Extract the [X, Y] coordinate from the center of the cell holding the provided text.  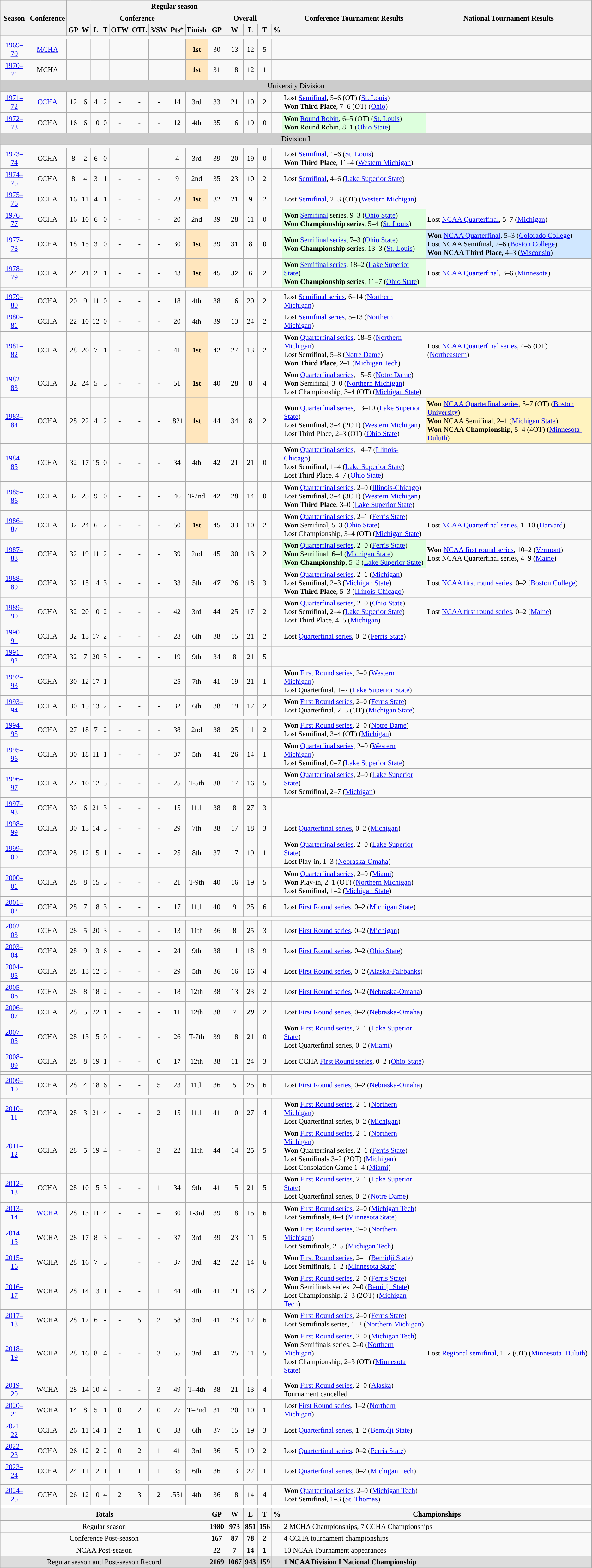
Won Quarterfinal series, 2–0 (Lake Superior State)Lost Play-in, 1–3 (Nebraska-Omaha) [354, 853]
Won First Round series, 2–0 (Ferris State)Lost Quarterfinal, 2–3 (OT) (Michigan State) [354, 706]
Won Quarterfinal series, 2–1 (Michigan) Lost Semifinal, 2–3 (Michigan State)Won Third Place, 5–3 (Illinois-Chicago) [354, 583]
1971–72 [15, 102]
2016–17 [15, 1291]
Won Quarterfinal series, 2–0 (Michigan Tech)Lost Semifinal, 1–3 (St. Thomas) [354, 1495]
Conference Post-season [104, 1538]
Won First Round series, 2–0 (Northern Michigan)Lost Semifinals, 2–5 (Michigan Tech) [354, 1237]
Won Quarterfinal series, 2–0 (Illinois-Chicago)Lost Semifinal, 3–4 (3OT) (Western Michigan)Won Third Place, 3–0 (Lake Superior State) [354, 496]
1990–91 [15, 636]
2001–02 [15, 906]
2008–09 [15, 1061]
T–4th [196, 1390]
Lost NCAA Quarterfinal, 3–6 (Minnesota) [509, 273]
T-5th [196, 783]
Won Quarterfinal series, 14–7 (Illinois-Chicago)Lost Semifinal, 1–4 (Lake Superior State)Lost Third Place, 4–7 (Ohio State) [354, 463]
1984–85 [15, 463]
2011–12 [15, 1150]
49 [177, 1390]
78 [250, 1538]
2006–07 [15, 1012]
1987–88 [15, 554]
Won Quarterfinal series, 2–0 (Ohio State)Lost Semifinal, 2–4 (Lake Superior State)Lost Third Place, 4–5 (Michigan) [354, 612]
Won First Round series, 2–0 (Michigan Tech)Lost Semifinals, 0–4 (Minnesota State) [354, 1213]
Won NCAA Quarterfinal, 5–3 (Colorado College)Lost NCAA Semifinal, 2–6 (Boston College)Won NCAA Third Place, 4–3 (Wisconsin) [509, 244]
943 [250, 1562]
National Tournament Results [509, 18]
2021–22 [15, 1431]
Lost NCAA Quarterfinal series, 1–10 (Harvard) [509, 525]
1969–70 [15, 49]
Won First Round series, 2–1 (Lake Superior State)Lost Quarterfinal series, 0–2 (Miami) [354, 1036]
51 [177, 383]
1978–79 [15, 273]
T-3rd [196, 1213]
.551 [177, 1495]
87 [234, 1538]
Lost Semifinal, 2–3 (OT) (Western Michigan) [354, 199]
Won First Round series, 2–1 (Northern Michigan)Lost Quarterfinal series, 0–2 (Michigan) [354, 1113]
Lost Semifinal, 4–6 (Lake Superior State) [354, 179]
1970–71 [15, 70]
1985–86 [15, 496]
2024–25 [15, 1495]
Conference Tournament Results [354, 18]
1999–00 [15, 853]
2018–19 [15, 1353]
1972–73 [15, 123]
1998–99 [15, 828]
Lost CCHA First Round series, 0–2 (Ohio State) [354, 1061]
3/SW [159, 30]
Won Quarterfinal series, 15–5 (Notre Dame)Won Semifinal, 3–0 (Northern Michigan)Lost Championship, 3–4 (OT) (Michigan State) [354, 383]
Won NCAA first round series, 10–2 (Vermont)Lost NCAA Quarterfinal series, 4–9 (Maine) [509, 554]
OTL [140, 30]
973 [234, 1526]
Lost First Round series, 0–2 (Michigan) [354, 930]
Overall [245, 18]
Lost First Round series, 0–2 (Michigan State) [354, 906]
T-7th [196, 1036]
1979–80 [15, 301]
1980 [217, 1526]
4 CCHA tournament championships [437, 1538]
Division I [296, 139]
Lost First Round series, 0–2 (Ohio State) [354, 951]
Pts* [177, 30]
2022–23 [15, 1451]
Totals [104, 1514]
1 NCAA Division I National Championship [437, 1562]
2002–03 [15, 930]
1977–78 [15, 244]
Won Semifinal series, 7–3 (Ohio State)Won Championship series, 13–3 (St. Louis) [354, 244]
167 [217, 1538]
2 MCHA Championships, 7 CCHA Championships [437, 1526]
Won First Round series, 2–1 (Lake Superior State)Lost Quarterfinal series, 0–2 (Notre Dame) [354, 1188]
2014–15 [15, 1237]
2023–24 [15, 1471]
1994–95 [15, 730]
2020–21 [15, 1410]
8th [196, 853]
Won Quarterfinal series, 2–1 (Ferris State)Won Semifinal, 5–3 (Ohio State)Lost Championship, 3–4 (OT) (Michigan State) [354, 525]
Won Semifinal series, 18–2 (Lake Superior State) Won Championship series, 11–7 (Ohio State) [354, 273]
1988–89 [15, 583]
1996–97 [15, 783]
58 [177, 1320]
1974–75 [15, 179]
2013–14 [15, 1213]
1989–90 [15, 612]
2015–16 [15, 1262]
T-2nd [196, 496]
10 NCAA Tournament appearances [437, 1550]
1975–76 [15, 199]
Won Quarterfinal series, 2–0 (Lake Superior State)Lost Semifinal, 2–7 (Michigan) [354, 783]
1986–87 [15, 525]
1992–93 [15, 681]
2004–05 [15, 971]
Lost NCAA Quarterfinal series, 4–5 (OT) (Northeastern) [509, 351]
Lost First Round series, 0–2 (Alaska-Fairbanks) [354, 971]
T–2nd [196, 1410]
Lost NCAA first round series, 0–2 (Boston College) [509, 583]
Won First Round series, 2–0 (Alaska)Tournament cancelled [354, 1390]
55 [177, 1353]
Season [15, 18]
2000–01 [15, 882]
46 [177, 496]
1991–92 [15, 657]
Lost Semifinal, 5–6 (OT) (St. Louis)Won Third Place, 7–6 (OT) (Ohio) [354, 102]
Lost First Round series, 1–2 (Northern Michigan) [354, 1410]
1976–77 [15, 219]
1067 [234, 1562]
Lost Semifinal series, 6–14 (Northern Michigan) [354, 301]
NCAA Post-season [104, 1550]
Lost Regional semifinal, 1–2 (OT) (Minnesota–Duluth) [509, 1353]
1983–84 [15, 421]
851 [250, 1526]
Won First Round series, 2–0 (Ferris State)Lost Semifinals series, 1–2 (Northern Michigan) [354, 1320]
Won First Round series, 2–0 (Michigan Tech)Won Semifinals series, 2–0 (Northern Michigan)Lost Championship, 2–3 (OT) (Minnesota State) [354, 1353]
Finish [196, 30]
OTW [120, 30]
.821 [177, 421]
Lost NCAA first round series, 0–2 (Maine) [509, 612]
1973–74 [15, 158]
Lost Semifinal series, 5–13 (Northern Michigan) [354, 321]
2012–13 [15, 1188]
1981–82 [15, 351]
1997–98 [15, 808]
Won Quarterfinal series, 2–0 (Western Michigan)Lost Semifinal, 0–7 (Lake Superior State) [354, 754]
Won First Round series, 2–0 (Western Michigan)Lost Quarterfinal, 1–7 (Lake Superior State) [354, 681]
156 [265, 1526]
Championships [437, 1514]
2005–06 [15, 992]
University Division [296, 86]
Won Quarterfinal series, 13–10 (Lake Superior State) Lost Semifinal, 3–4 (2OT) (Western Michigan) Lost Third Place, 2–3 (OT) (Ohio State) [354, 421]
159 [265, 1562]
Regular season and Post-season Record [104, 1562]
Won Quarterfinal series, 2–0 (Ferris State)Won Semifinal, 6–4 (Michigan State)Won Championship, 5–3 (Lake Superior State) [354, 554]
Lost NCAA Quarterfinal, 5–7 (Michigan) [509, 219]
2009–10 [15, 1085]
1980–81 [15, 321]
Won Round Robin, 6–5 (OT) (St. Louis) Won Round Robin, 8–1 (Ohio State) [354, 123]
Won Quarterfinal series, 2–0 (Miami)Won Play-in, 2–1 (OT) (Northern Michigan)Lost Semifinal, 1–2 (Michigan State) [354, 882]
2169 [217, 1562]
1993–94 [15, 706]
2010–11 [15, 1113]
43 [177, 273]
1982–83 [15, 383]
Won First Round series, 2–0 (Notre Dame)Lost Semifinal, 3–4 (OT) (Michigan) [354, 730]
Won First Round series, 2–0 (Ferris State)Won Semifinals series, 2–0 (Bemidji State)Lost Championship, 2–3 (2OT) (Michigan Tech) [354, 1291]
2017–18 [15, 1320]
47 [217, 583]
2003–04 [15, 951]
Lost Quarterfinal series, 0–2 (Michigan) [354, 828]
1995–96 [15, 754]
T-9th [196, 882]
2019–20 [15, 1390]
Won Semifinal series, 9–3 (Ohio State)Won Championship series, 5–4 (St. Louis) [354, 219]
2007–08 [15, 1036]
50 [177, 525]
Lost Quarterfinal series, 0–2 (Michigan Tech) [354, 1471]
Lost Quarterfinal series, 1–2 (Bemidji State) [354, 1431]
Lost Semifinal, 1–6 (St. Louis)Won Third Place, 11–4 (Western Michigan) [354, 158]
Won First Round series, 2–1 (Bemidji State)Lost Semifinals, 1–2 (Minnesota State) [354, 1262]
Won Quarterfinal series, 18–5 (Northern Michigan)Lost Semifinal, 5–8 (Notre Dame)Won Third Place, 2–1 (Michigan Tech) [354, 351]
